Identify which cell holds the provided text, then report its (x, y) central coordinate. 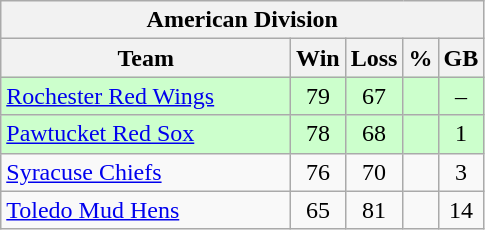
Loss (374, 58)
3 (461, 172)
79 (318, 96)
GB (461, 58)
67 (374, 96)
81 (374, 210)
65 (318, 210)
– (461, 96)
78 (318, 134)
Pawtucket Red Sox (146, 134)
1 (461, 134)
Win (318, 58)
American Division (242, 20)
68 (374, 134)
Toledo Mud Hens (146, 210)
Rochester Red Wings (146, 96)
14 (461, 210)
Team (146, 58)
Syracuse Chiefs (146, 172)
76 (318, 172)
% (420, 58)
70 (374, 172)
